From the cell containing the given text, extract its center point as (X, Y) coordinate. 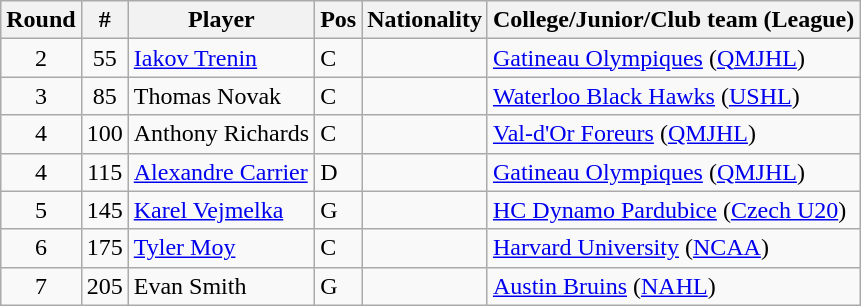
College/Junior/Club team (League) (673, 20)
6 (41, 248)
Player (221, 20)
Iakov Trenin (221, 58)
Waterloo Black Hawks (USHL) (673, 96)
Anthony Richards (221, 134)
55 (104, 58)
HC Dynamo Pardubice (Czech U20) (673, 210)
115 (104, 172)
Nationality (425, 20)
3 (41, 96)
Pos (338, 20)
205 (104, 286)
Evan Smith (221, 286)
Tyler Moy (221, 248)
Karel Vejmelka (221, 210)
85 (104, 96)
Val-d'Or Foreurs (QMJHL) (673, 134)
100 (104, 134)
145 (104, 210)
Round (41, 20)
Austin Bruins (NAHL) (673, 286)
Alexandre Carrier (221, 172)
# (104, 20)
175 (104, 248)
7 (41, 286)
5 (41, 210)
Thomas Novak (221, 96)
Harvard University (NCAA) (673, 248)
D (338, 172)
2 (41, 58)
